Find where the given text appears and provide that cell's center as [X, Y] coordinate. 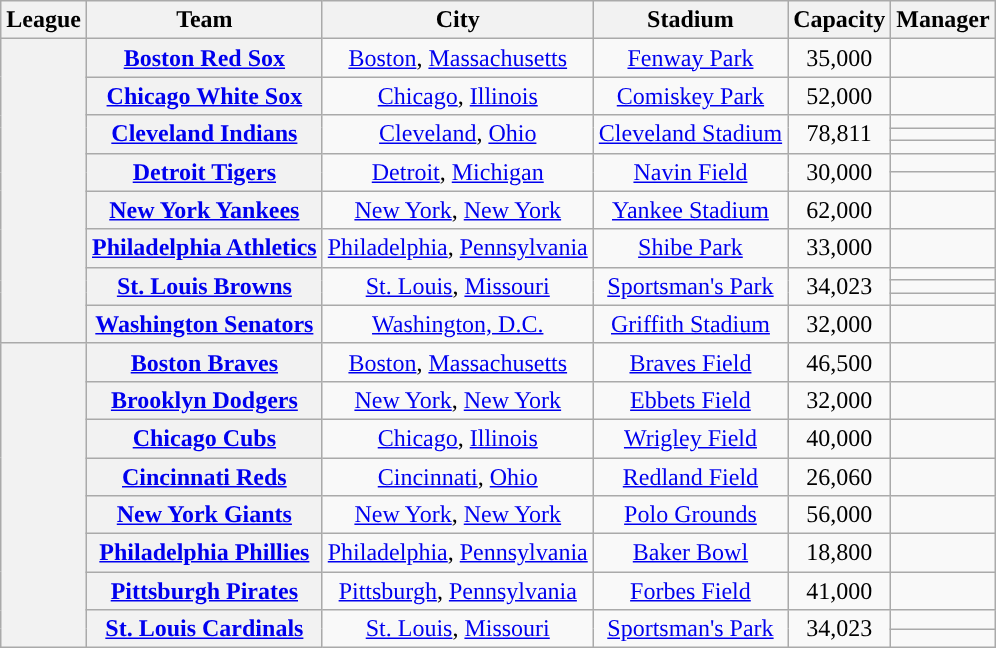
Shibe Park [690, 248]
Cleveland Indians [204, 134]
Detroit Tigers [204, 172]
Boston Red Sox [204, 58]
52,000 [840, 96]
City [458, 20]
St. Louis Cardinals [204, 629]
Cleveland Stadium [690, 134]
62,000 [840, 210]
Pittsburgh, Pennsylvania [458, 591]
Polo Grounds [690, 515]
40,000 [840, 438]
Cincinnati, Ohio [458, 477]
Stadium [690, 20]
Team [204, 20]
Washington, D.C. [458, 324]
30,000 [840, 172]
26,060 [840, 477]
78,811 [840, 134]
Baker Bowl [690, 553]
Navin Field [690, 172]
33,000 [840, 248]
Wrigley Field [690, 438]
Chicago White Sox [204, 96]
18,800 [840, 553]
Chicago Cubs [204, 438]
New York Giants [204, 515]
Yankee Stadium [690, 210]
Washington Senators [204, 324]
Forbes Field [690, 591]
35,000 [840, 58]
Manager [943, 20]
New York Yankees [204, 210]
Cincinnati Reds [204, 477]
Philadelphia Phillies [204, 553]
Cleveland, Ohio [458, 134]
41,000 [840, 591]
Redland Field [690, 477]
46,500 [840, 362]
Philadelphia Athletics [204, 248]
Brooklyn Dodgers [204, 400]
Detroit, Michigan [458, 172]
Boston Braves [204, 362]
St. Louis Browns [204, 286]
56,000 [840, 515]
Comiskey Park [690, 96]
Braves Field [690, 362]
Capacity [840, 20]
Pittsburgh Pirates [204, 591]
League [44, 20]
Fenway Park [690, 58]
Griffith Stadium [690, 324]
Ebbets Field [690, 400]
